Pinpoint the cell where the given text exists, returning its [x, y] midpoint coordinate. 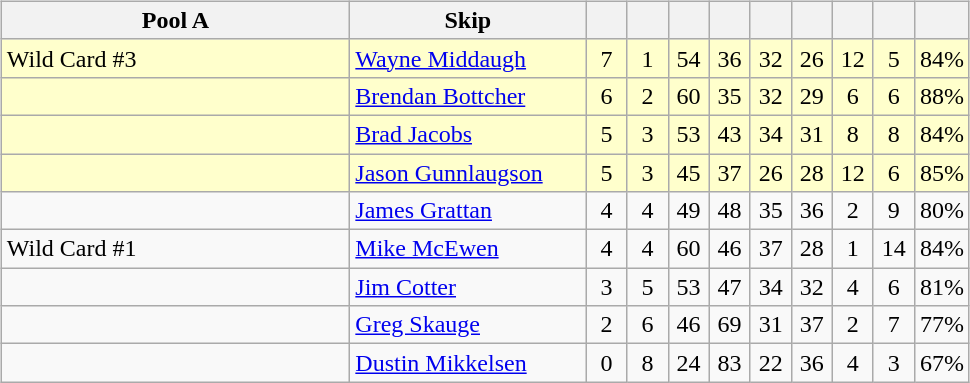
54 [688, 58]
69 [730, 325]
81% [942, 287]
67% [942, 363]
Pool A [176, 20]
49 [688, 211]
9 [894, 211]
83 [730, 363]
24 [688, 363]
45 [688, 173]
Jason Gunnlaugson [468, 173]
0 [606, 363]
47 [730, 287]
14 [894, 249]
Jim Cotter [468, 287]
James Grattan [468, 211]
Greg Skauge [468, 325]
22 [770, 363]
Dustin Mikkelsen [468, 363]
Brendan Bottcher [468, 96]
Wayne Middaugh [468, 58]
29 [812, 96]
88% [942, 96]
77% [942, 325]
80% [942, 211]
Mike McEwen [468, 249]
85% [942, 173]
Skip [468, 20]
Wild Card #3 [176, 58]
Brad Jacobs [468, 134]
43 [730, 134]
Wild Card #1 [176, 249]
48 [730, 211]
